Detect which cell encompasses the target text, then output its [X, Y] center coordinate. 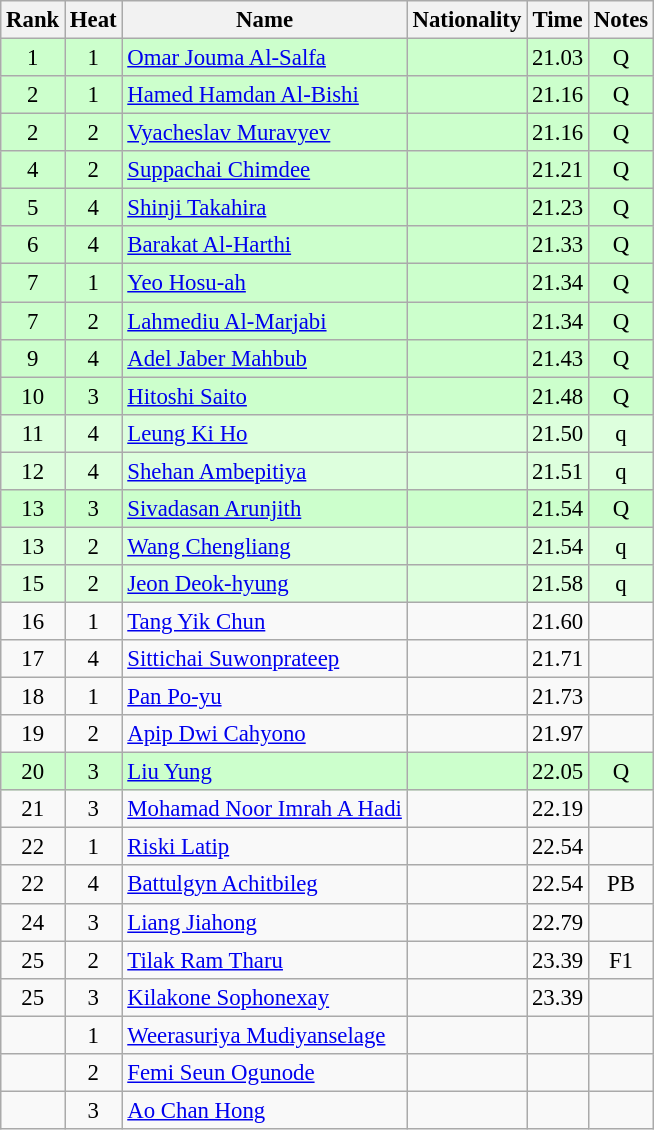
Notes [620, 20]
Rank [33, 20]
Mohamad Noor Imrah A Hadi [264, 809]
24 [33, 922]
Kilakone Sophonexay [264, 997]
21.58 [558, 584]
Lahmediu Al-Marjabi [264, 321]
Time [558, 20]
21.73 [558, 697]
22.19 [558, 809]
F1 [620, 960]
Heat [94, 20]
21 [33, 809]
Leung Ki Ho [264, 433]
21.97 [558, 734]
Femi Seun Ogunode [264, 1073]
Pan Po-yu [264, 697]
Sittichai Suwonprateep [264, 659]
21.03 [558, 58]
22.05 [558, 772]
21.50 [558, 433]
Riski Latip [264, 847]
21.23 [558, 208]
Suppachai Chimdee [264, 170]
Barakat Al-Harthi [264, 245]
Weerasuriya Mudiyanselage [264, 1035]
5 [33, 208]
Omar Jouma Al-Salfa [264, 58]
Liu Yung [264, 772]
Tilak Ram Tharu [264, 960]
Hamed Hamdan Al-Bishi [264, 95]
17 [33, 659]
19 [33, 734]
Hitoshi Saito [264, 396]
18 [33, 697]
10 [33, 396]
Tang Yik Chun [264, 621]
Adel Jaber Mahbub [264, 358]
11 [33, 433]
21.71 [558, 659]
20 [33, 772]
Jeon Deok-hyung [264, 584]
Yeo Hosu-ah [264, 283]
6 [33, 245]
Vyacheslav Muravyev [264, 133]
Sivadasan Arunjith [264, 509]
Wang Chengliang [264, 546]
Name [264, 20]
Ao Chan Hong [264, 1110]
9 [33, 358]
Apip Dwi Cahyono [264, 734]
21.48 [558, 396]
PB [620, 885]
16 [33, 621]
22.79 [558, 922]
Nationality [466, 20]
21.51 [558, 471]
Shinji Takahira [264, 208]
Liang Jiahong [264, 922]
12 [33, 471]
15 [33, 584]
21.33 [558, 245]
21.21 [558, 170]
21.60 [558, 621]
Battulgyn Achitbileg [264, 885]
Shehan Ambepitiya [264, 471]
21.43 [558, 358]
